Scan for the cell matching the given text and deliver its [x, y] coordinate at center. 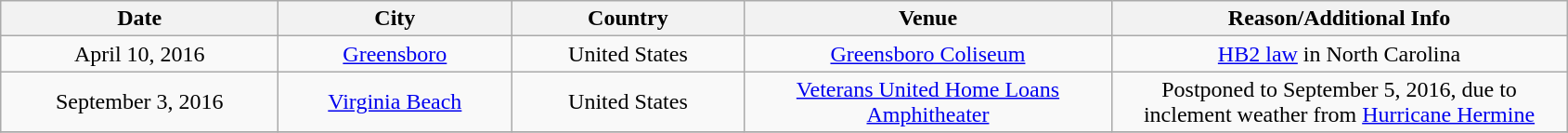
City [395, 19]
Virginia Beach [395, 102]
Greensboro [395, 54]
Postponed to September 5, 2016, due to inclement weather from Hurricane Hermine [1339, 102]
Greensboro Coliseum [928, 54]
Reason/Additional Info [1339, 19]
Date [139, 19]
September 3, 2016 [139, 102]
April 10, 2016 [139, 54]
HB2 law in North Carolina [1339, 54]
Veterans United Home Loans Amphitheater [928, 102]
Country [628, 19]
Venue [928, 19]
